Scan for the cell matching the given text and deliver its [X, Y] coordinate at center. 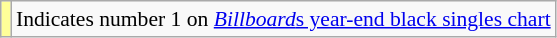
Indicates number 1 on Billboards year-end black singles chart [284, 19]
